Return the (X, Y) coordinate for the center point of the cell that contains the specified text.  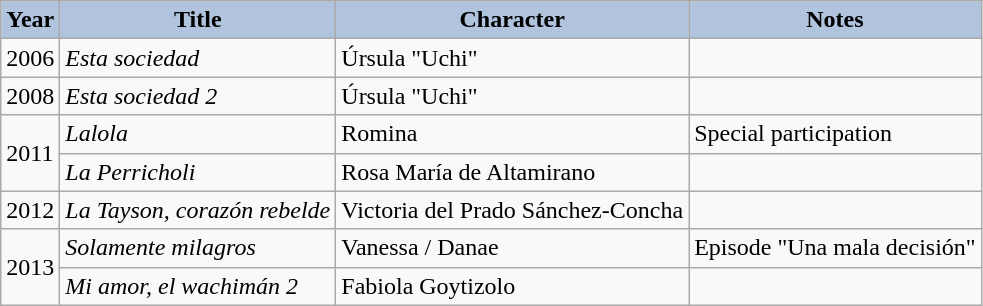
La Tayson, corazón rebelde (198, 210)
2012 (30, 210)
Esta sociedad (198, 58)
2008 (30, 96)
2006 (30, 58)
La Perricholi (198, 172)
Character (512, 20)
Esta sociedad 2 (198, 96)
Episode "Una mala decisión" (836, 248)
Lalola (198, 134)
Notes (836, 20)
Title (198, 20)
Mi amor, el wachimán 2 (198, 286)
2011 (30, 153)
2013 (30, 267)
Special participation (836, 134)
Romina (512, 134)
Victoria del Prado Sánchez-Concha (512, 210)
Year (30, 20)
Vanessa / Danae (512, 248)
Rosa María de Altamirano (512, 172)
Solamente milagros (198, 248)
Fabiola Goytizolo (512, 286)
